Search for the cell housing the specified text and yield its [X, Y] center coordinate. 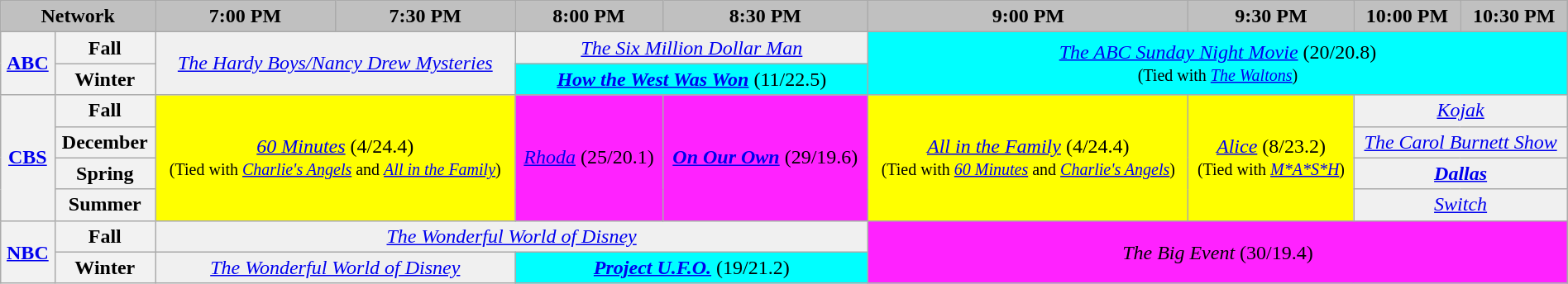
8:00 PM [589, 17]
The Carol Burnett Show [1460, 142]
The Six Million Dollar Man [691, 48]
10:30 PM [1513, 17]
Switch [1460, 205]
How the West Was Won (11/22.5) [691, 79]
CBS [28, 158]
NBC [28, 252]
9:30 PM [1271, 17]
December [105, 142]
Kojak [1460, 111]
On Our Own (29/19.6) [766, 158]
60 Minutes (4/24.4)(Tied with Charlie's Angels and All in the Family) [336, 158]
Project U.F.O. (19/21.2) [691, 267]
10:00 PM [1408, 17]
The ABC Sunday Night Movie (20/20.8)(Tied with The Waltons) [1218, 64]
Network [78, 17]
ABC [28, 64]
The Big Event (30/19.4) [1218, 252]
Dallas [1460, 173]
Rhoda (25/20.1) [589, 158]
7:00 PM [246, 17]
Summer [105, 205]
8:30 PM [766, 17]
9:00 PM [1029, 17]
7:30 PM [425, 17]
Spring [105, 173]
The Hardy Boys/Nancy Drew Mysteries [336, 64]
All in the Family (4/24.4)(Tied with 60 Minutes and Charlie's Angels) [1029, 158]
Alice (8/23.2)(Tied with M*A*S*H) [1271, 158]
